Identify which cell holds the provided text, then report its (x, y) central coordinate. 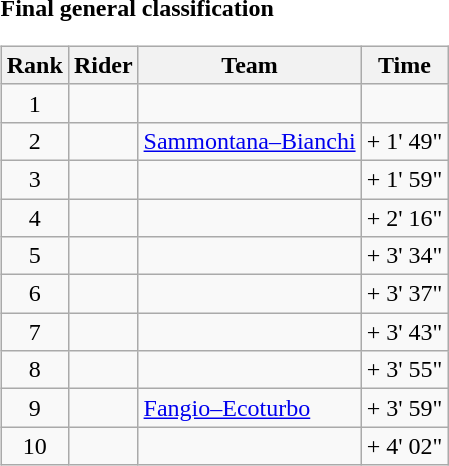
7 (34, 332)
+ 3' 37" (404, 294)
Team (250, 65)
3 (34, 179)
6 (34, 294)
8 (34, 370)
+ 3' 59" (404, 408)
+ 2' 16" (404, 217)
2 (34, 141)
1 (34, 103)
4 (34, 217)
9 (34, 408)
+ 3' 43" (404, 332)
+ 3' 34" (404, 256)
+ 4' 02" (404, 446)
Rider (103, 65)
+ 3' 55" (404, 370)
Fangio–Ecoturbo (250, 408)
+ 1' 59" (404, 179)
5 (34, 256)
Rank (34, 65)
+ 1' 49" (404, 141)
Sammontana–Bianchi (250, 141)
Time (404, 65)
10 (34, 446)
